Output the (X, Y) coordinate of the center of the cell containing the given text.  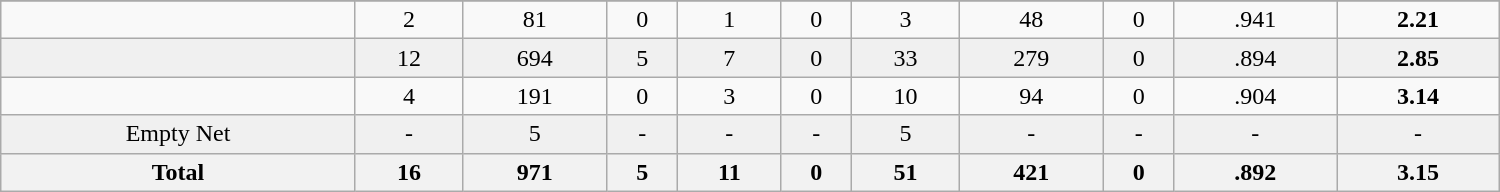
971 (535, 172)
279 (1031, 58)
10 (906, 96)
1 (730, 20)
.941 (1256, 20)
.894 (1256, 58)
3.15 (1418, 172)
.904 (1256, 96)
12 (408, 58)
2.21 (1418, 20)
16 (408, 172)
3.14 (1418, 96)
Total (178, 172)
48 (1031, 20)
7 (730, 58)
191 (535, 96)
94 (1031, 96)
51 (906, 172)
.892 (1256, 172)
4 (408, 96)
11 (730, 172)
694 (535, 58)
2.85 (1418, 58)
2 (408, 20)
81 (535, 20)
421 (1031, 172)
Empty Net (178, 134)
33 (906, 58)
